Return [X, Y] of the center of cell containing provided text 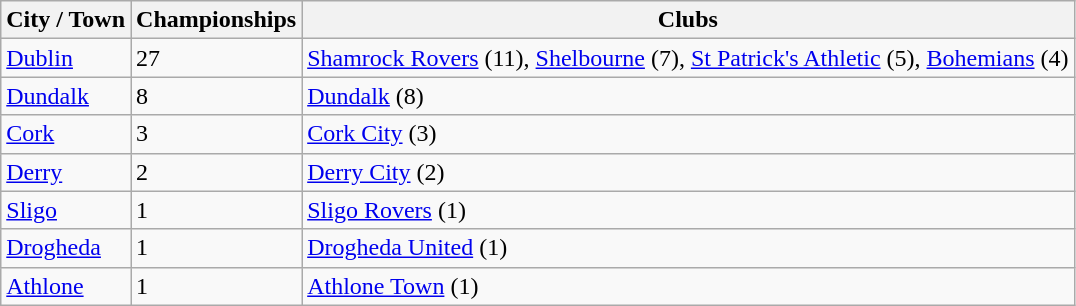
Athlone [66, 286]
Shamrock Rovers (11), Shelbourne (7), St Patrick's Athletic (5), Bohemians (4) [688, 58]
27 [216, 58]
Drogheda [66, 248]
Dublin [66, 58]
Cork [66, 134]
Drogheda United (1) [688, 248]
Dundalk [66, 96]
Cork City (3) [688, 134]
Athlone Town (1) [688, 286]
Championships [216, 20]
3 [216, 134]
Clubs [688, 20]
City / Town [66, 20]
Sligo [66, 210]
Dundalk (8) [688, 96]
Derry [66, 172]
8 [216, 96]
Derry City (2) [688, 172]
Sligo Rovers (1) [688, 210]
2 [216, 172]
